Determine the (X, Y) coordinate at the center of the cell enclosing the given text.  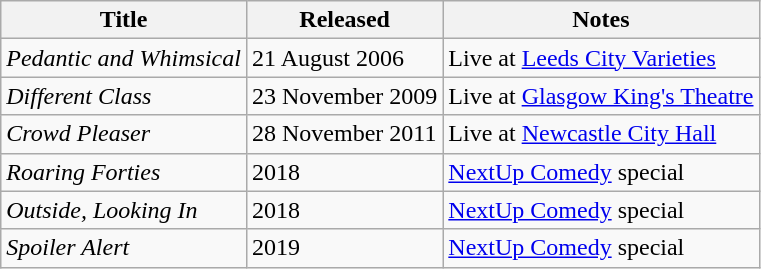
Live at Leeds City Varieties (601, 58)
Spoiler Alert (124, 248)
Notes (601, 20)
23 November 2009 (344, 96)
Outside, Looking In (124, 210)
21 August 2006 (344, 58)
Different Class (124, 96)
28 November 2011 (344, 134)
Pedantic and Whimsical (124, 58)
2019 (344, 248)
Crowd Pleaser (124, 134)
Live at Newcastle City Hall (601, 134)
Title (124, 20)
Released (344, 20)
Live at Glasgow King's Theatre (601, 96)
Roaring Forties (124, 172)
